Locate the cell with the specified text and output its [X, Y] center coordinate. 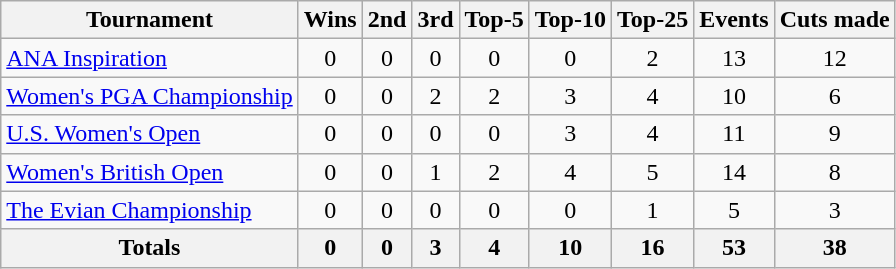
2nd [387, 20]
12 [834, 58]
Cuts made [834, 20]
3rd [436, 20]
53 [734, 248]
14 [734, 172]
U.S. Women's Open [150, 134]
6 [834, 96]
16 [652, 248]
Events [734, 20]
Women's British Open [150, 172]
9 [834, 134]
Top-25 [652, 20]
Top-10 [570, 20]
Wins [330, 20]
8 [834, 172]
Totals [150, 248]
13 [734, 58]
Top-5 [494, 20]
The Evian Championship [150, 210]
38 [834, 248]
Women's PGA Championship [150, 96]
ANA Inspiration [150, 58]
Tournament [150, 20]
11 [734, 134]
